Extract the [X, Y] coordinate from the center of the cell holding the provided text.  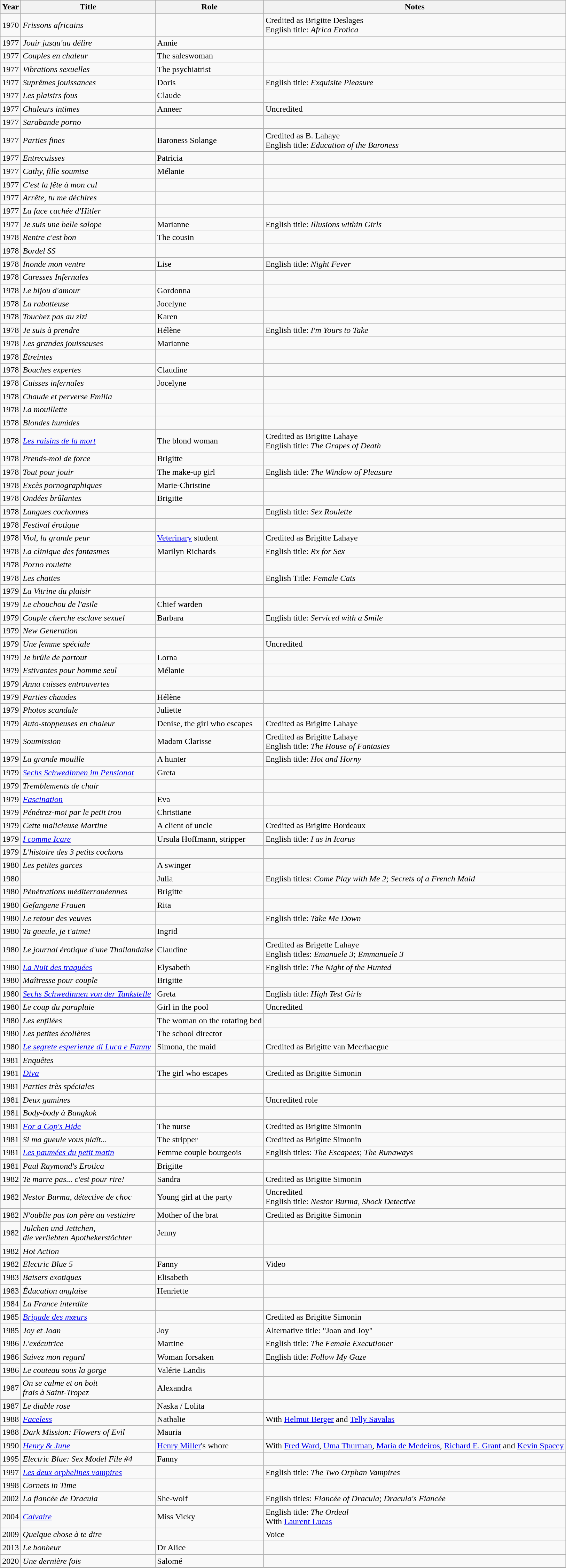
Les chattes [88, 578]
Inonde mon ventre [88, 264]
Pénétrations méditerranéennes [88, 892]
A hunter [210, 759]
Woman forsaken [210, 1357]
2002 [10, 1498]
Le retour des veuves [88, 918]
Juliette [210, 710]
The stripper [210, 1139]
Miss Vicky [210, 1517]
La clinique des fantasmes [88, 551]
Les paumées du petit matin [88, 1153]
English titles: Come Play with Me 2; Secrets of a French Maid [415, 879]
English title: Take Me Down [415, 918]
Video [415, 1264]
Les petites garces [88, 865]
Eva [210, 799]
Mother of the brat [210, 1215]
La face cachée d'Hitler [88, 211]
Martine [210, 1344]
Valérie Landis [210, 1370]
Excès pornographiques [88, 485]
Les petites écolières [88, 1033]
1990 [10, 1446]
Credited as Brigitte van Meerhaegue [415, 1047]
1995 [10, 1459]
Une femme spéciale [88, 644]
Touchez pas au zizi [88, 317]
Annie [210, 43]
Ursula Hoffmann, stripper [210, 839]
Parties fines [88, 140]
Lise [210, 264]
Year [10, 7]
Patricia [210, 158]
Paul Raymond's Erotica [88, 1166]
Bouches expertes [88, 370]
2013 [10, 1548]
English title: The Two Orphan Vampires [415, 1472]
English title: I'm Yours to Take [415, 330]
English title: Serviced with a Smile [415, 617]
Sechs Schwedinnen im Pensionat [88, 773]
1998 [10, 1485]
The saleswoman [210, 56]
English title: Sex Roulette [415, 512]
Couple cherche esclave sexuel [88, 617]
Barbara [210, 617]
Karen [210, 317]
Madam Clarisse [210, 742]
Cathy, fille soumise [88, 171]
The nurse [210, 1126]
Entrecuisses [88, 158]
Caresses Infernales [88, 277]
Elisabeth [210, 1277]
Salomé [210, 1561]
Julia [210, 879]
Les enfilées [88, 1020]
Veterinary student [210, 538]
Je suis une belle salope [88, 224]
The girl who escapes [210, 1073]
Claude [210, 96]
Gefangene Frauen [88, 905]
Les grandes jouisseuses [88, 343]
Henry Miller's whore [210, 1446]
On se calme et on boitfrais à Saint-Tropez [88, 1388]
Role [210, 7]
Le segrete esperienze di Luca e Fanny [88, 1047]
Joy et Joan [88, 1330]
Young girl at the party [210, 1197]
Le bonheur [88, 1548]
Credited as Brigette Lahaye English titles: Emanuele 3; Emmanuele 3 [415, 950]
La Vitrine du plaisir [88, 591]
Faceless [88, 1419]
Cette malicieuse Martine [88, 825]
Femme couple bourgeois [210, 1153]
Hot Action [88, 1251]
Parties chaudes [88, 697]
Electric Blue: Sex Model File #4 [88, 1459]
La grande mouille [88, 759]
English title: Night Fever [415, 264]
She-wolf [210, 1498]
Brigade des mœurs [88, 1317]
English title: Rx for Sex [415, 551]
2004 [10, 1517]
I comme Icare [88, 839]
C'est la fête à mon cul [88, 185]
Le diable rose [88, 1406]
Chaude et perverse Emilia [88, 396]
The make-up girl [210, 472]
La Nuit des traquées [88, 967]
Jouir jusqu'au délire [88, 43]
With Helmut Berger and Telly Savalas [415, 1419]
Calvaire [88, 1517]
Julchen und Jettchen,die verliebten Apothekerstöchter [88, 1233]
Deux gamines [88, 1100]
Chief warden [210, 604]
Tout pour jouir [88, 472]
Rentre c'est bon [88, 238]
Uncredited role [415, 1100]
Sarabande porno [88, 122]
English title: The Window of Pleasure [415, 472]
Arrête, tu me déchires [88, 198]
Les raisins de la mort [88, 441]
Ondées brûlantes [88, 498]
L'histoire des 3 petits cochons [88, 852]
Je brûle de partout [88, 657]
Les plaisirs fous [88, 96]
Quelque chose à te dire [88, 1535]
Photos scandale [88, 710]
Nathalie [210, 1419]
Henriette [210, 1291]
Alternative title: "Joan and Joy" [415, 1330]
La France interdite [88, 1304]
Les deux orphelines vampires [88, 1472]
English title: The Female Executioner [415, 1344]
Langues cochonnes [88, 512]
English title: Hot and Horny [415, 759]
Vibrations sexuelles [88, 69]
Je suis à prendre [88, 330]
Bordel SS [88, 251]
Baroness Solange [210, 140]
Sandra [210, 1179]
Credited as Brigitte Lahaye English title: The House of Fantasies [415, 742]
Naska / Lolita [210, 1406]
L'exécutrice [88, 1344]
English title: Follow My Gaze [415, 1357]
New Generation [88, 631]
For a Cop's Hide [88, 1126]
Te marre pas... c'est pour rire! [88, 1179]
English title: I as in Icarus [415, 839]
English titles: Fiancée of Dracula; Dracula's Fiancée [415, 1498]
With Fred Ward, Uma Thurman, Maria de Medeiros, Richard E. Grant and Kevin Spacey [415, 1446]
Enquêtes [88, 1060]
Le chouchou de l'asile [88, 604]
La mouillette [88, 410]
English Title: Female Cats [415, 578]
Chaleurs intimes [88, 109]
Maîtresse pour couple [88, 981]
Girl in the pool [210, 1007]
Sechs Schwedinnen von der Tankstelle [88, 994]
Title [88, 7]
Festival érotique [88, 525]
English title: The Night of the Hunted [415, 967]
Éducation anglaise [88, 1291]
Le bijou d'amour [88, 290]
Marie-Christine [210, 485]
Fascination [88, 799]
Credited as B. Lahaye English title: Education of the Baroness [415, 140]
Voice [415, 1535]
A client of uncle [210, 825]
Pénétrez-moi par le petit trou [88, 812]
Auto-stoppeuses en chaleur [88, 723]
Mauria [210, 1432]
Si ma gueule vous plaît... [88, 1139]
1984 [10, 1304]
Christiane [210, 812]
Gordonna [210, 290]
Estivantes pour homme seul [88, 671]
Blondes humides [88, 423]
The cousin [210, 238]
English title: The Ordeal With Laurent Lucas [415, 1517]
Ta gueule, je t'aime! [88, 931]
Étreintes [88, 357]
The school director [210, 1033]
Credited as Brigitte Deslages English title: Africa Erotica [415, 25]
Alexandra [210, 1388]
Frissons africains [88, 25]
English title: Exquisite Pleasure [415, 82]
Body-body à Bangkok [88, 1113]
Marilyn Richards [210, 551]
Soumission [88, 742]
Henry & June [88, 1446]
Lorna [210, 657]
1997 [10, 1472]
Elysabeth [210, 967]
Dark Mission: Flowers of Evil [88, 1432]
La fiancée de Dracula [88, 1498]
English title: High Test Girls [415, 994]
Diva [88, 1073]
Porno roulette [88, 565]
Jenny [210, 1233]
Suprêmes jouissances [88, 82]
Le coup du parapluie [88, 1007]
Denise, the girl who escapes [210, 723]
Simona, the maid [210, 1047]
Baisers exotiques [88, 1277]
Suivez mon regard [88, 1357]
Dr Alice [210, 1548]
Parties très spéciales [88, 1087]
Cornets in Time [88, 1485]
The psychiatrist [210, 69]
Le couteau sous la gorge [88, 1370]
Joy [210, 1330]
Electric Blue 5 [88, 1264]
Uncredited English title: Nestor Burma, Shock Detective [415, 1197]
English titles: The Escapees; The Runaways [415, 1153]
Viol, la grande peur [88, 538]
English title: Illusions within Girls [415, 224]
Cuisses infernales [88, 383]
1970 [10, 25]
Credited as Brigitte Bordeaux [415, 825]
La rabatteuse [88, 304]
A swinger [210, 865]
N'oublie pas ton père au vestiaire [88, 1215]
Rita [210, 905]
Anneer [210, 109]
2020 [10, 1561]
Ingrid [210, 931]
The woman on the rotating bed [210, 1020]
Anna cuisses entrouvertes [88, 684]
Couples en chaleur [88, 56]
Nestor Burma, détective de choc [88, 1197]
Doris [210, 82]
Notes [415, 7]
Prends-moi de force [88, 459]
The blond woman [210, 441]
Le journal érotique d'une Thailandaise [88, 950]
Tremblements de chair [88, 786]
Credited as Brigitte Lahaye English title: The Grapes of Death [415, 441]
2009 [10, 1535]
Une dernière fois [88, 1561]
